Detect which cell encompasses the target text, then output its (X, Y) center coordinate. 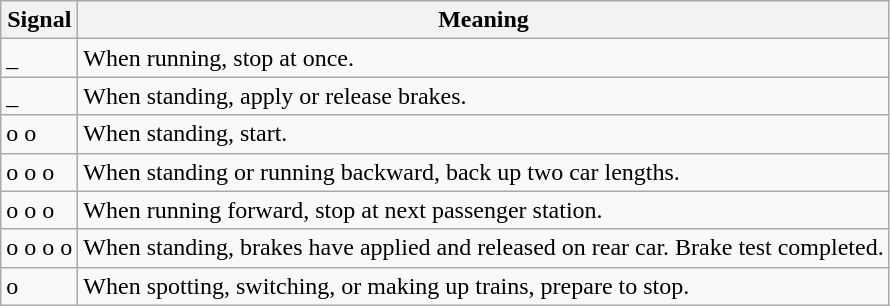
When standing or running backward, back up two car lengths. (484, 172)
When spotting, switching, or making up trains, prepare to stop. (484, 286)
When standing, brakes have applied and released on rear car. Brake test completed. (484, 248)
Meaning (484, 20)
When running forward, stop at next passenger station. (484, 210)
o (40, 286)
When running, stop at once. (484, 58)
Signal (40, 20)
o o (40, 134)
When standing, apply or release brakes. (484, 96)
When standing, start. (484, 134)
o o o o (40, 248)
